Detect which cell encompasses the target text, then output its (x, y) center coordinate. 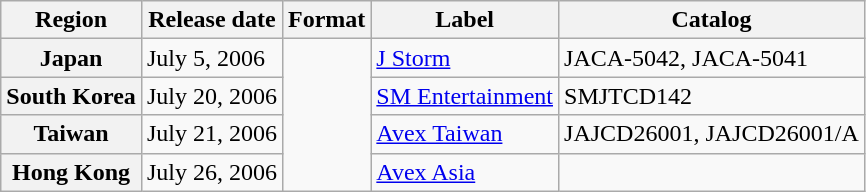
JACA-5042, JACA-5041 (712, 58)
July 5, 2006 (212, 58)
Avex Taiwan (465, 134)
Japan (72, 58)
JAJCD26001, JAJCD26001/A (712, 134)
Label (465, 20)
SM Entertainment (465, 96)
July 21, 2006 (212, 134)
Region (72, 20)
Release date (212, 20)
Format (326, 20)
Hong Kong (72, 172)
J Storm (465, 58)
South Korea (72, 96)
Avex Asia (465, 172)
Taiwan (72, 134)
July 20, 2006 (212, 96)
July 26, 2006 (212, 172)
SMJTCD142 (712, 96)
Catalog (712, 20)
